Search for the cell housing the specified text and yield its [x, y] center coordinate. 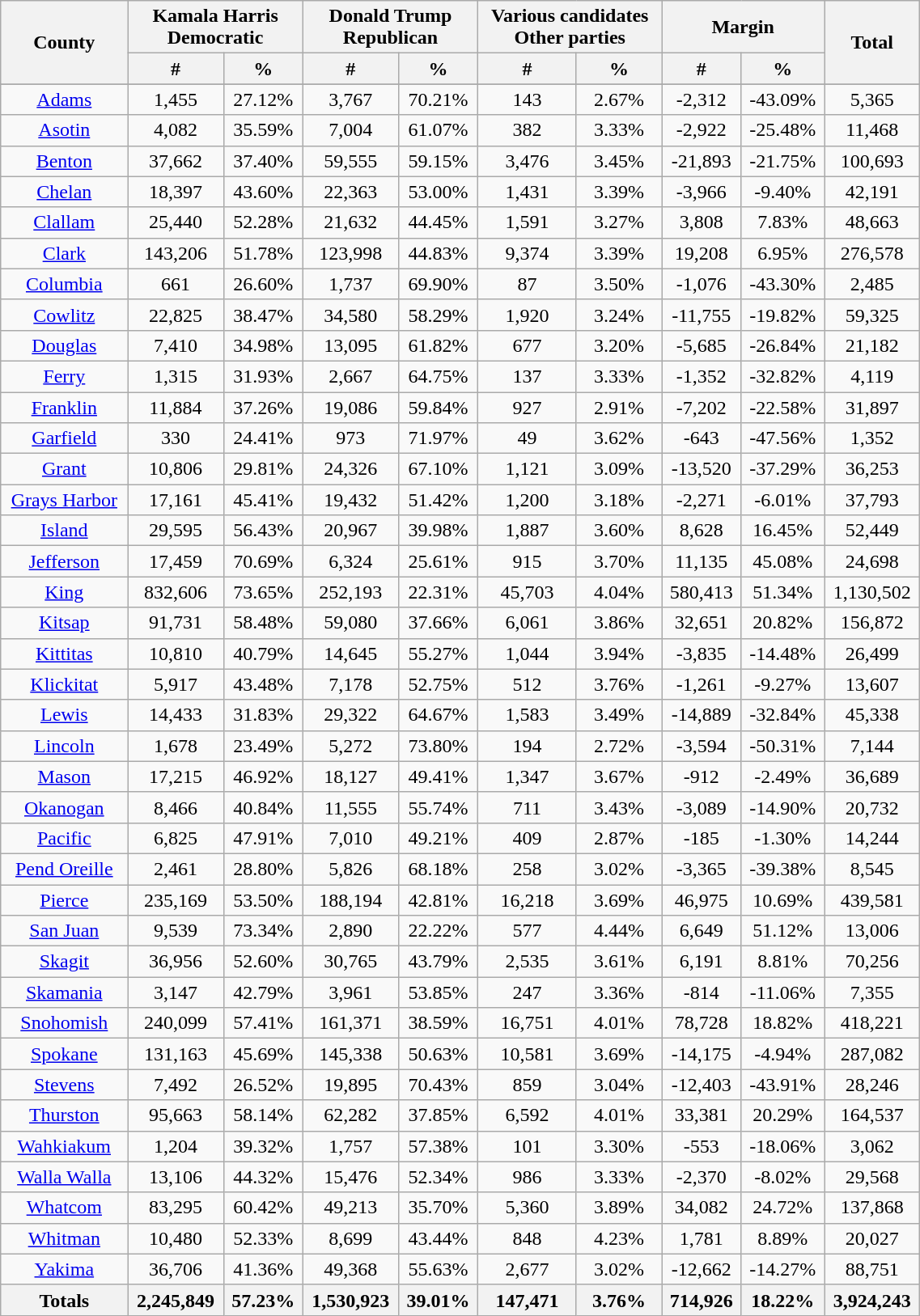
19,086 [350, 407]
2.87% [618, 838]
-11.06% [783, 992]
49,213 [350, 1208]
-185 [702, 838]
Garfield [65, 438]
3.49% [618, 715]
-3,835 [702, 654]
7,492 [176, 1085]
143 [528, 99]
36,956 [176, 962]
37.66% [438, 623]
164,537 [872, 1115]
10,806 [176, 469]
58.48% [263, 623]
40.79% [263, 654]
24,326 [350, 469]
-43.30% [783, 284]
3.94% [618, 654]
36,706 [176, 1269]
26.60% [263, 284]
91,731 [176, 623]
7,144 [872, 746]
6.95% [783, 253]
16,751 [528, 1023]
2.72% [618, 746]
52,449 [872, 531]
3.43% [618, 807]
11,135 [702, 561]
2,485 [872, 284]
9,374 [528, 253]
6,825 [176, 838]
19,432 [350, 500]
38.47% [263, 315]
70,256 [872, 962]
8,466 [176, 807]
51.34% [783, 592]
23.49% [263, 746]
6,649 [702, 931]
-8.02% [783, 1177]
7,010 [350, 838]
59.84% [438, 407]
51.78% [263, 253]
-11,755 [702, 315]
-1,261 [702, 684]
Spokane [65, 1054]
51.42% [438, 500]
95,663 [176, 1115]
Island [65, 531]
34.98% [263, 345]
3.27% [618, 222]
22.22% [438, 931]
45.41% [263, 500]
52.28% [263, 222]
37,662 [176, 161]
18,397 [176, 192]
31.83% [263, 715]
37.85% [438, 1115]
2,667 [350, 376]
714,926 [702, 1300]
Kitsap [65, 623]
29,568 [872, 1177]
42.79% [263, 992]
3.09% [618, 469]
1,431 [528, 192]
-12,403 [702, 1085]
24.72% [783, 1208]
45.69% [263, 1054]
100,693 [872, 161]
59,080 [350, 623]
915 [528, 561]
19,208 [702, 253]
13,095 [350, 345]
49 [528, 438]
147,471 [528, 1300]
Skagit [65, 962]
Benton [65, 161]
58.29% [438, 315]
848 [528, 1238]
1,044 [528, 654]
26,499 [872, 654]
Margin [743, 28]
-43.91% [783, 1085]
8,545 [872, 869]
3.36% [618, 992]
3,767 [350, 99]
512 [528, 684]
73.65% [263, 592]
59,325 [872, 315]
37,793 [872, 500]
8,628 [702, 531]
-25.48% [783, 130]
1,204 [176, 1146]
1,455 [176, 99]
1,347 [528, 776]
31.93% [263, 376]
382 [528, 130]
Pacific [65, 838]
3.67% [618, 776]
43.60% [263, 192]
69.90% [438, 284]
64.75% [438, 376]
53.85% [438, 992]
61.82% [438, 345]
-1,352 [702, 376]
53.50% [263, 900]
35.59% [263, 130]
240,099 [176, 1023]
-814 [702, 992]
Lincoln [65, 746]
-32.82% [783, 376]
1,920 [528, 315]
3.24% [618, 315]
55.74% [438, 807]
1,583 [528, 715]
San Juan [65, 931]
59,555 [350, 161]
-12,662 [702, 1269]
35.70% [438, 1208]
34,580 [350, 315]
-22.58% [783, 407]
43.79% [438, 962]
Thurston [65, 1115]
47.91% [263, 838]
Clallam [65, 222]
832,606 [176, 592]
-21.75% [783, 161]
18,127 [350, 776]
4.23% [618, 1238]
20,967 [350, 531]
-2,312 [702, 99]
Totals [65, 1300]
8,699 [350, 1238]
-14.27% [783, 1269]
-643 [702, 438]
2,245,849 [176, 1300]
64.67% [438, 715]
-4.94% [783, 1054]
3,062 [872, 1146]
1,887 [528, 531]
-14,889 [702, 715]
137,868 [872, 1208]
2.67% [618, 99]
123,998 [350, 253]
20,732 [872, 807]
10,810 [176, 654]
-13,520 [702, 469]
156,872 [872, 623]
73.34% [263, 931]
45.08% [783, 561]
Pend Oreille [65, 869]
68.18% [438, 869]
11,884 [176, 407]
41.36% [263, 1269]
28.80% [263, 869]
32,651 [702, 623]
48,663 [872, 222]
418,221 [872, 1023]
31,897 [872, 407]
7,178 [350, 684]
18.82% [783, 1023]
-1.30% [783, 838]
Snohomish [65, 1023]
137 [528, 376]
-14.90% [783, 807]
5,272 [350, 746]
50.63% [438, 1054]
46,975 [702, 900]
-912 [702, 776]
-6.01% [783, 500]
16.45% [783, 531]
3,808 [702, 222]
161,371 [350, 1023]
36,253 [872, 469]
3.45% [618, 161]
21,632 [350, 222]
409 [528, 838]
-26.84% [783, 345]
2,677 [528, 1269]
661 [176, 284]
42,191 [872, 192]
46.92% [263, 776]
39.98% [438, 531]
11,555 [350, 807]
3,147 [176, 992]
101 [528, 1146]
62,282 [350, 1115]
-14.48% [783, 654]
-9.40% [783, 192]
9,539 [176, 931]
Stevens [65, 1085]
26.52% [263, 1085]
-2,271 [702, 500]
22,363 [350, 192]
Yakima [65, 1269]
19,895 [350, 1085]
14,433 [176, 715]
21,182 [872, 345]
-3,594 [702, 746]
16,218 [528, 900]
3,476 [528, 161]
-14,175 [702, 1054]
53.00% [438, 192]
1,737 [350, 284]
577 [528, 931]
52.34% [438, 1177]
25.61% [438, 561]
52.33% [263, 1238]
677 [528, 345]
-37.29% [783, 469]
711 [528, 807]
17,459 [176, 561]
73.80% [438, 746]
-2.49% [783, 776]
57.41% [263, 1023]
-553 [702, 1146]
5,826 [350, 869]
7,410 [176, 345]
3.89% [618, 1208]
7.83% [783, 222]
-19.82% [783, 315]
44.45% [438, 222]
Columbia [65, 284]
43.44% [438, 1238]
1,130,502 [872, 592]
20,027 [872, 1238]
Lewis [65, 715]
37.40% [263, 161]
14,244 [872, 838]
3.70% [618, 561]
83,295 [176, 1208]
28,246 [872, 1085]
247 [528, 992]
4.04% [618, 592]
973 [350, 438]
-18.06% [783, 1146]
4,119 [872, 376]
-50.31% [783, 746]
Okanogan [65, 807]
36,689 [872, 776]
49.41% [438, 776]
22.31% [438, 592]
87 [528, 284]
3.60% [618, 531]
52.75% [438, 684]
Kamala HarrisDemocratic [215, 28]
3,961 [350, 992]
-47.56% [783, 438]
-21,893 [702, 161]
-5,685 [702, 345]
14,645 [350, 654]
61.07% [438, 130]
330 [176, 438]
18.22% [783, 1300]
Adams [65, 99]
43.48% [263, 684]
67.10% [438, 469]
27.12% [263, 99]
5,365 [872, 99]
3.20% [618, 345]
Pierce [65, 900]
57.38% [438, 1146]
5,917 [176, 684]
8.89% [783, 1238]
Whitman [65, 1238]
Klickitat [65, 684]
29.81% [263, 469]
Franklin [65, 407]
194 [528, 746]
1,591 [528, 222]
Total [872, 42]
Various candidatesOther parties [570, 28]
37.26% [263, 407]
70.69% [263, 561]
252,193 [350, 592]
38.59% [438, 1023]
1,678 [176, 746]
3.50% [618, 284]
927 [528, 407]
51.12% [783, 931]
20.82% [783, 623]
45,338 [872, 715]
49.21% [438, 838]
55.63% [438, 1269]
-39.38% [783, 869]
Chelan [65, 192]
-7,202 [702, 407]
Donald TrumpRepublican [390, 28]
287,082 [872, 1054]
24.41% [263, 438]
2,890 [350, 931]
Grays Harbor [65, 500]
29,322 [350, 715]
10.69% [783, 900]
3.86% [618, 623]
4.44% [618, 931]
17,215 [176, 776]
-2,370 [702, 1177]
Ferry [65, 376]
3.18% [618, 500]
Clark [65, 253]
17,161 [176, 500]
11,468 [872, 130]
13,607 [872, 684]
258 [528, 869]
580,413 [702, 592]
Cowlitz [65, 315]
1,352 [872, 438]
Walla Walla [65, 1177]
King [65, 592]
6,592 [528, 1115]
986 [528, 1177]
3.61% [618, 962]
71.97% [438, 438]
7,004 [350, 130]
Grant [65, 469]
Whatcom [65, 1208]
6,061 [528, 623]
1,530,923 [350, 1300]
Douglas [65, 345]
24,698 [872, 561]
30,765 [350, 962]
8.81% [783, 962]
6,191 [702, 962]
-32.84% [783, 715]
58.14% [263, 1115]
Kittitas [65, 654]
29,595 [176, 531]
Mason [65, 776]
7,355 [872, 992]
Wahkiakum [65, 1146]
1,200 [528, 500]
3.62% [618, 438]
44.32% [263, 1177]
39.32% [263, 1146]
-1,076 [702, 284]
Skamania [65, 992]
2,535 [528, 962]
10,480 [176, 1238]
145,338 [350, 1054]
45,703 [528, 592]
859 [528, 1085]
1,121 [528, 469]
33,381 [702, 1115]
5,360 [528, 1208]
78,728 [702, 1023]
15,476 [350, 1177]
1,757 [350, 1146]
13,106 [176, 1177]
6,324 [350, 561]
60.42% [263, 1208]
Asotin [65, 130]
276,578 [872, 253]
70.21% [438, 99]
235,169 [176, 900]
39.01% [438, 1300]
143,206 [176, 253]
2.91% [618, 407]
55.27% [438, 654]
131,163 [176, 1054]
49,368 [350, 1269]
1,781 [702, 1238]
22,825 [176, 315]
Jefferson [65, 561]
1,315 [176, 376]
42.81% [438, 900]
52.60% [263, 962]
2,461 [176, 869]
3.04% [618, 1085]
3,924,243 [872, 1300]
4,082 [176, 130]
70.43% [438, 1085]
34,082 [702, 1208]
25,440 [176, 222]
439,581 [872, 900]
188,194 [350, 900]
13,006 [872, 931]
44.83% [438, 253]
-3,966 [702, 192]
-43.09% [783, 99]
10,581 [528, 1054]
3.30% [618, 1146]
59.15% [438, 161]
56.43% [263, 531]
-3,089 [702, 807]
40.84% [263, 807]
-2,922 [702, 130]
57.23% [263, 1300]
88,751 [872, 1269]
-3,365 [702, 869]
20.29% [783, 1115]
-9.27% [783, 684]
County [65, 42]
